Provide the [x, y] coordinate of the cell's center where the given text is located.  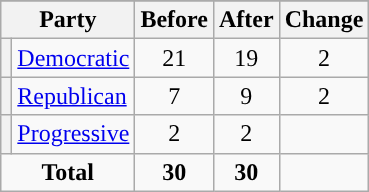
Before [174, 20]
Total [68, 172]
7 [174, 96]
Change [324, 20]
Democratic [74, 58]
Republican [74, 96]
21 [174, 58]
After [246, 20]
Progressive [74, 134]
Party [68, 20]
9 [246, 96]
19 [246, 58]
